Capture the cell that displays the provided text and extract its [X, Y] central coordinate. 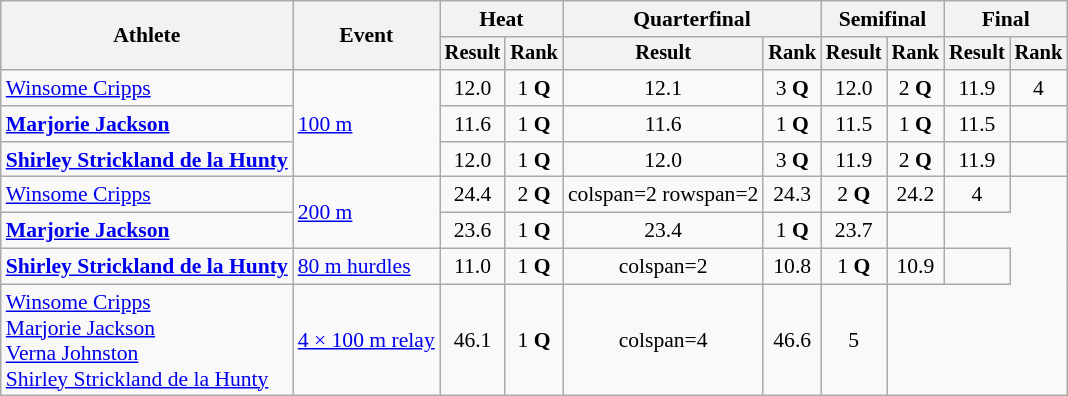
11.0 [473, 267]
80 m hurdles [366, 267]
23.6 [473, 231]
10.8 [792, 267]
Athlete [147, 36]
12.1 [664, 88]
Winsome CrippsMarjorie JacksonVerna JohnstonShirley Strickland de la Hunty [147, 340]
Semifinal [882, 19]
Heat [502, 19]
colspan=4 [664, 340]
100 m [366, 124]
24.2 [916, 195]
200 m [366, 212]
colspan=2 [664, 267]
24.3 [792, 195]
23.7 [854, 231]
Quarterfinal [692, 19]
Final [1006, 19]
4 × 100 m relay [366, 340]
5 [854, 340]
46.6 [792, 340]
46.1 [473, 340]
23.4 [664, 231]
Event [366, 36]
colspan=2 rowspan=2 [664, 195]
10.9 [916, 267]
24.4 [473, 195]
